Provide the (X, Y) coordinate of the cell's center where the given text is located.  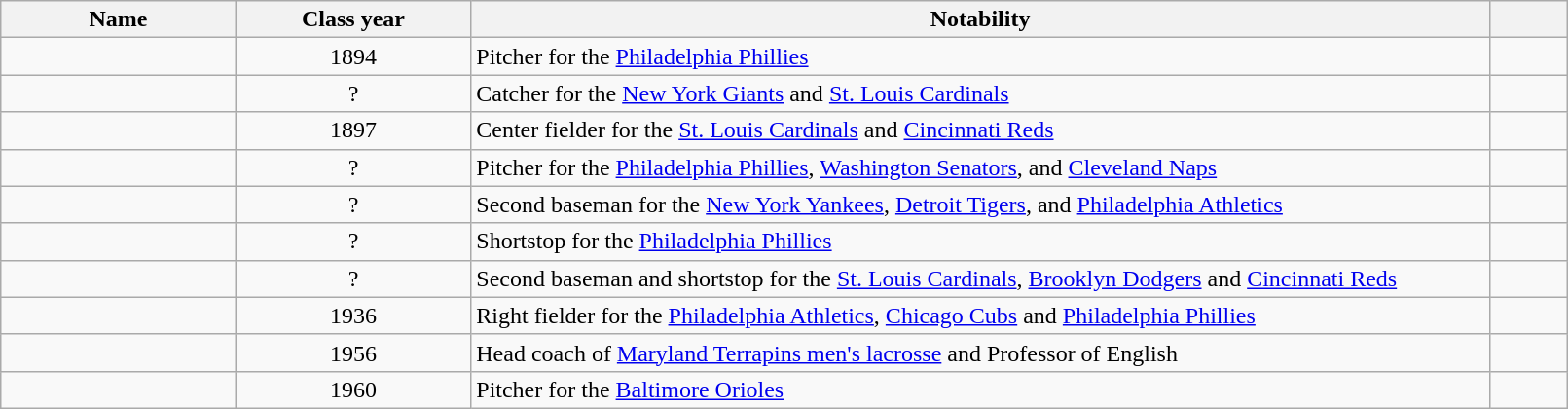
1936 (353, 316)
Notability (981, 19)
1960 (353, 390)
Pitcher for the Philadelphia Phillies (981, 56)
1956 (353, 353)
Pitcher for the Baltimore Orioles (981, 390)
Center fielder for the St. Louis Cardinals and Cincinnati Reds (981, 130)
Second baseman for the New York Yankees, Detroit Tigers, and Philadelphia Athletics (981, 204)
Pitcher for the Philadelphia Phillies, Washington Senators, and Cleveland Naps (981, 167)
Shortstop for the Philadelphia Phillies (981, 242)
Head coach of Maryland Terrapins men's lacrosse and Professor of English (981, 353)
Class year (353, 19)
Second baseman and shortstop for the St. Louis Cardinals, Brooklyn Dodgers and Cincinnati Reds (981, 279)
1897 (353, 130)
Name (119, 19)
Catcher for the New York Giants and St. Louis Cardinals (981, 93)
1894 (353, 56)
Right fielder for the Philadelphia Athletics, Chicago Cubs and Philadelphia Phillies (981, 316)
